Find where the given text appears and provide that cell's center as [x, y] coordinate. 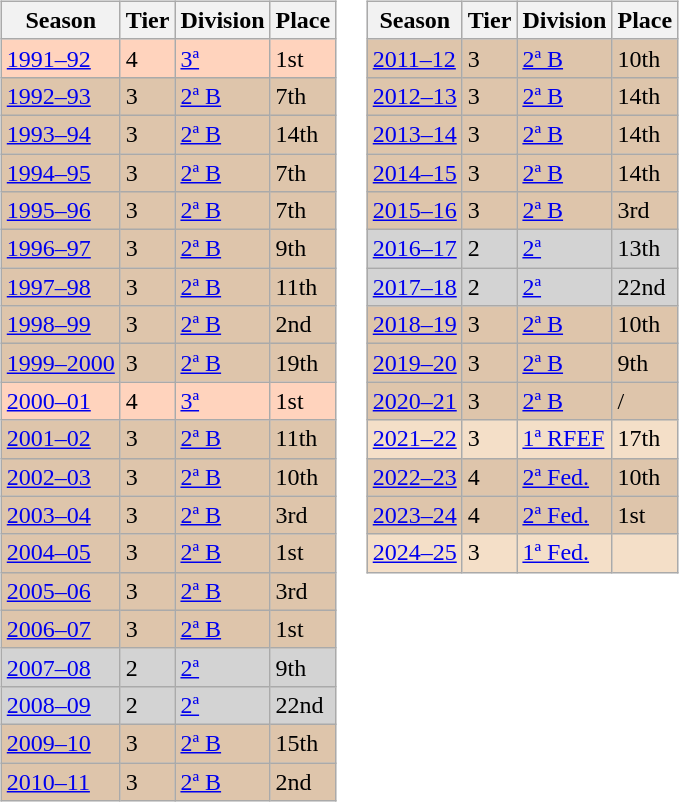
1999–2000 [60, 363]
/ [645, 401]
2024–25 [414, 553]
2005–06 [60, 591]
2018–19 [414, 325]
2021–22 [414, 439]
2013–14 [414, 134]
2000–01 [60, 401]
2019–20 [414, 363]
2015–16 [414, 211]
1991–92 [60, 58]
2023–24 [414, 515]
2006–07 [60, 629]
17th [645, 439]
2014–15 [414, 173]
2016–17 [414, 249]
13th [645, 249]
1996–97 [60, 249]
2003–04 [60, 515]
2012–13 [414, 96]
2008–09 [60, 705]
15th [303, 743]
1994–95 [60, 173]
1998–99 [60, 325]
2022–23 [414, 477]
1ª Fed. [564, 553]
2001–02 [60, 439]
1992–93 [60, 96]
1995–96 [60, 211]
1997–98 [60, 287]
2011–12 [414, 58]
2007–08 [60, 667]
2020–21 [414, 401]
2009–10 [60, 743]
2010–11 [60, 781]
2004–05 [60, 553]
2017–18 [414, 287]
19th [303, 363]
1993–94 [60, 134]
1ª RFEF [564, 439]
2002–03 [60, 477]
